Pinpoint the cell where the given text exists, returning its [x, y] midpoint coordinate. 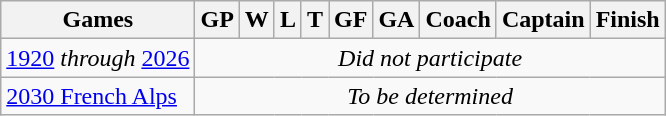
Games [98, 20]
T [314, 20]
Finish [628, 20]
To be determined [430, 96]
GF [351, 20]
GA [396, 20]
Captain [543, 20]
W [256, 20]
L [288, 20]
Coach [458, 20]
1920 through 2026 [98, 58]
Did not participate [430, 58]
GP [217, 20]
2030 French Alps [98, 96]
